For the text-containing cell, return its midpoint in [X, Y] coordinate format. 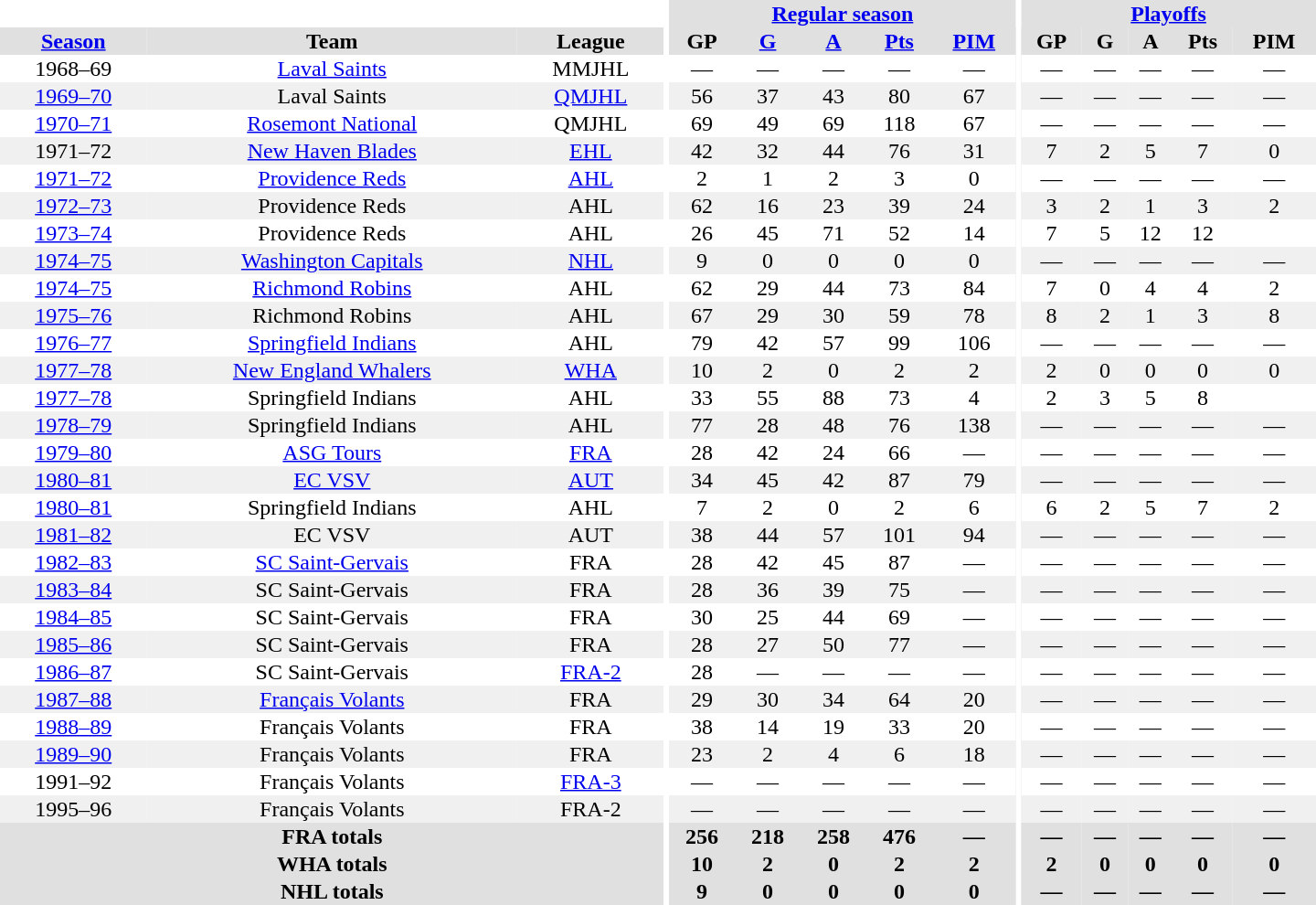
NHL [590, 261]
1968–69 [73, 69]
32 [768, 151]
118 [899, 123]
1975–76 [73, 315]
50 [833, 644]
106 [974, 343]
1972–73 [73, 206]
18 [974, 754]
1969–70 [73, 96]
56 [702, 96]
1989–90 [73, 754]
1985–86 [73, 644]
1976–77 [73, 343]
99 [899, 343]
26 [702, 233]
1995–96 [73, 809]
1973–74 [73, 233]
52 [899, 233]
MMJHL [590, 69]
1986–87 [73, 672]
25 [768, 617]
Season [73, 41]
75 [899, 590]
71 [833, 233]
27 [768, 644]
EHL [590, 151]
101 [899, 535]
80 [899, 96]
476 [899, 836]
88 [833, 398]
37 [768, 96]
1970–71 [73, 123]
138 [974, 425]
New England Whalers [332, 370]
1978–79 [73, 425]
66 [899, 452]
78 [974, 315]
1987–88 [73, 699]
256 [702, 836]
31 [974, 151]
43 [833, 96]
258 [833, 836]
1991–92 [73, 782]
WHA totals [333, 864]
ASG Tours [332, 452]
League [590, 41]
FRA totals [333, 836]
1988–89 [73, 727]
1979–80 [73, 452]
55 [768, 398]
49 [768, 123]
1984–85 [73, 617]
WHA [590, 370]
NHL totals [333, 891]
94 [974, 535]
FRA-3 [590, 782]
1982–83 [73, 562]
48 [833, 425]
16 [768, 206]
64 [899, 699]
36 [768, 590]
218 [768, 836]
1983–84 [73, 590]
Rosemont National [332, 123]
Washington Capitals [332, 261]
59 [899, 315]
1981–82 [73, 535]
19 [833, 727]
Team [332, 41]
Regular season [843, 14]
Playoffs [1168, 14]
New Haven Blades [332, 151]
84 [974, 288]
